Search for the cell housing the specified text and yield its (x, y) center coordinate. 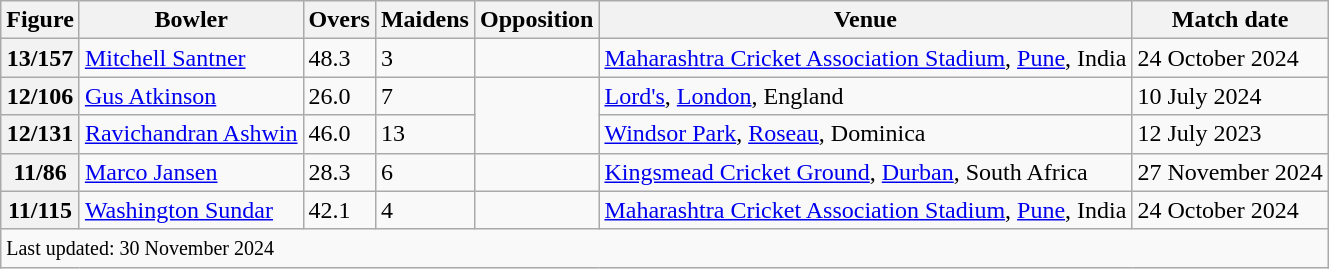
Figure (40, 20)
11/115 (40, 210)
4 (424, 210)
46.0 (339, 134)
11/86 (40, 172)
13/157 (40, 58)
12/106 (40, 96)
12/131 (40, 134)
42.1 (339, 210)
48.3 (339, 58)
10 July 2024 (1230, 96)
Opposition (536, 20)
Marco Jansen (191, 172)
26.0 (339, 96)
Match date (1230, 20)
Windsor Park, Roseau, Dominica (866, 134)
Bowler (191, 20)
28.3 (339, 172)
6 (424, 172)
Overs (339, 20)
Lord's, London, England (866, 96)
7 (424, 96)
Kingsmead Cricket Ground, Durban, South Africa (866, 172)
Ravichandran Ashwin (191, 134)
13 (424, 134)
Venue (866, 20)
Mitchell Santner (191, 58)
Gus Atkinson (191, 96)
3 (424, 58)
Washington Sundar (191, 210)
Maidens (424, 20)
12 July 2023 (1230, 134)
27 November 2024 (1230, 172)
Last updated: 30 November 2024 (665, 248)
